Output the (X, Y) coordinate of the center of the cell containing the given text.  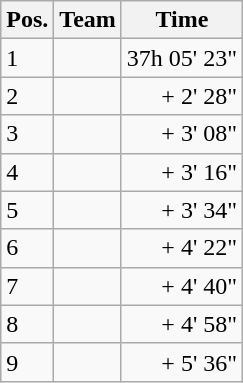
8 (28, 324)
3 (28, 134)
+ 3' 34" (182, 210)
37h 05' 23" (182, 58)
9 (28, 362)
1 (28, 58)
+ 3' 16" (182, 172)
6 (28, 248)
2 (28, 96)
+ 2' 28" (182, 96)
Team (88, 20)
5 (28, 210)
+ 4' 22" (182, 248)
+ 3' 08" (182, 134)
7 (28, 286)
Pos. (28, 20)
+ 4' 58" (182, 324)
+ 4' 40" (182, 286)
+ 5' 36" (182, 362)
4 (28, 172)
Time (182, 20)
